Capture the cell that displays the provided text and extract its [X, Y] central coordinate. 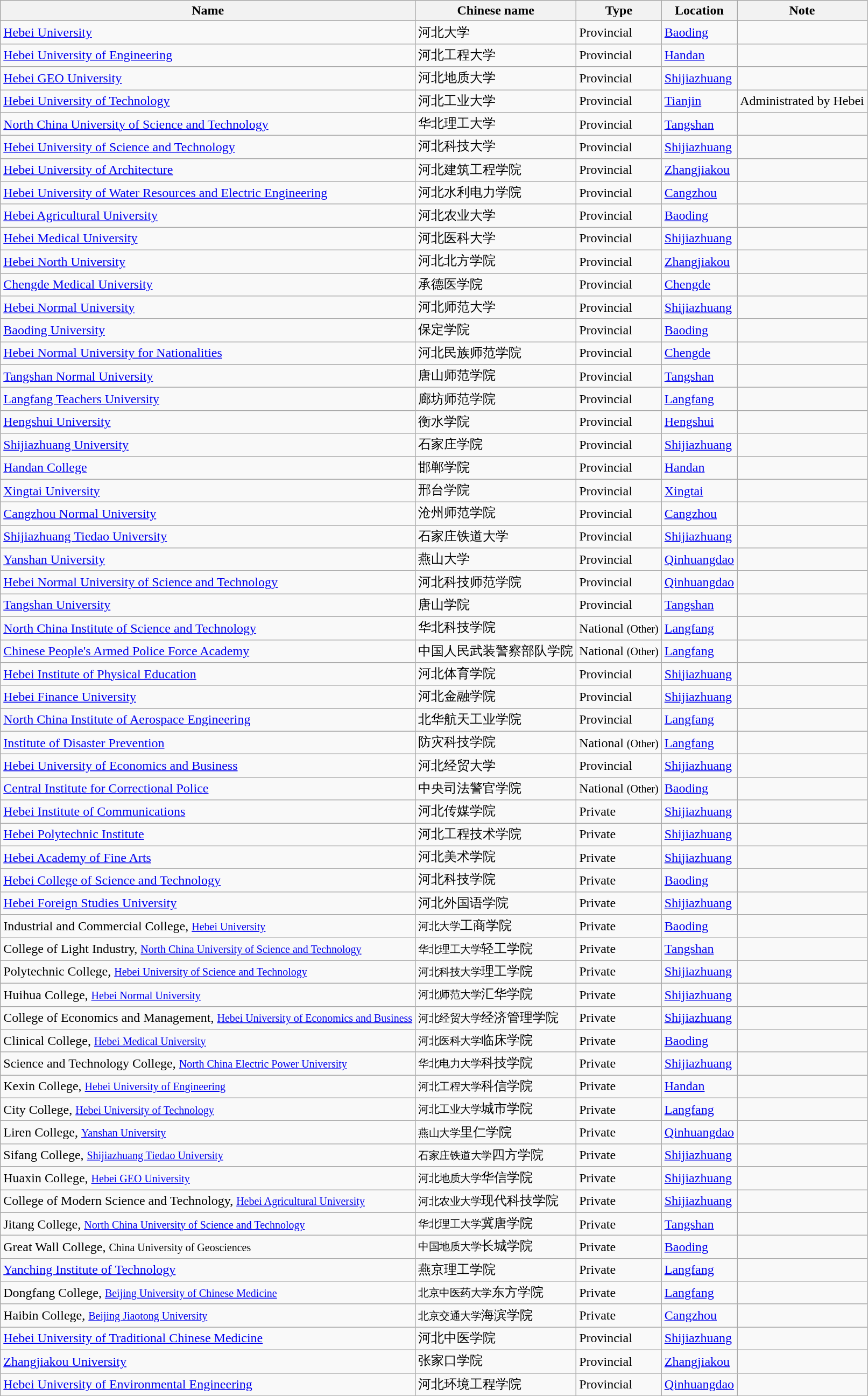
唐山师范学院 [496, 376]
Huaxin College, Hebei GEO University [208, 1178]
Hebei University of Water Resources and Electric Engineering [208, 193]
City College, Hebei University of Technology [208, 1109]
河北农业大学 [496, 215]
石家庄学院 [496, 445]
河北传媒学院 [496, 812]
Hengshui University [208, 422]
北京交通大学海滨学院 [496, 1316]
Tianjin [699, 101]
Haibin College, Beijing Jiaotong University [208, 1316]
河北经贸大学经济管理学院 [496, 1018]
Chengde Medical University [208, 284]
Handan College [208, 468]
华北理工大学轻工学院 [496, 949]
河北体育学院 [496, 674]
Science and Technology College, North China Electric Power University [208, 1064]
Hebei Normal University for Nationalities [208, 353]
Huihua College, Hebei Normal University [208, 995]
北华航天工业学院 [496, 720]
衡水学院 [496, 422]
Hebei Agricultural University [208, 215]
Zhangjiakou University [208, 1361]
North China Institute of Science and Technology [208, 628]
Liren College, Yanshan University [208, 1133]
North China Institute of Aerospace Engineering [208, 720]
河北科技大学 [496, 148]
Chinese People's Armed Police Force Academy [208, 651]
河北建筑工程学院 [496, 170]
河北民族师范学院 [496, 353]
河北科技大学理工学院 [496, 972]
河北科技师范学院 [496, 583]
Langfang Teachers University [208, 399]
河北经贸大学 [496, 766]
Great Wall College, China University of Geosciences [208, 1247]
Shijiazhuang Tiedao University [208, 536]
Hebei University of Technology [208, 101]
Hebei Academy of Fine Arts [208, 857]
北京中医药大学东方学院 [496, 1293]
Hebei Finance University [208, 697]
Shijiazhuang University [208, 445]
河北水利电力学院 [496, 193]
河北工业大学 [496, 101]
Hebei Normal University of Science and Technology [208, 583]
Hebei University of Environmental Engineering [208, 1385]
廊坊师范学院 [496, 399]
Hebei Medical University [208, 239]
Kexin College, Hebei University of Engineering [208, 1086]
河北师范大学汇华学院 [496, 995]
College of Light Industry, North China University of Science and Technology [208, 949]
Note [802, 11]
Hebei University [208, 32]
燕山大学里仁学院 [496, 1133]
石家庄铁道大学 [496, 536]
Jitang College, North China University of Science and Technology [208, 1224]
河北北方学院 [496, 262]
Name [208, 11]
Hebei University of Traditional Chinese Medicine [208, 1338]
Sifang College, Shijiazhuang Tiedao University [208, 1155]
燕山大学 [496, 560]
张家口学院 [496, 1361]
Chinese name [496, 11]
Xingtai [699, 491]
Industrial and Commercial College, Hebei University [208, 926]
Administrated by Hebei [802, 101]
河北工程技术学院 [496, 834]
Central Institute for Correctional Police [208, 788]
华北电力大学科技学院 [496, 1064]
中国人民武装警察部队学院 [496, 651]
Location [699, 11]
河北医科大学临床学院 [496, 1041]
防灾科技学院 [496, 743]
河北农业大学现代科技学院 [496, 1202]
邢台学院 [496, 491]
Xingtai University [208, 491]
河北环境工程学院 [496, 1385]
Hebei Institute of Communications [208, 812]
Hebei College of Science and Technology [208, 881]
Tangshan University [208, 605]
Hebei North University [208, 262]
河北工程大学科信学院 [496, 1086]
中国地质大学长城学院 [496, 1247]
河北大学 [496, 32]
Dongfang College, Beijing University of Chinese Medicine [208, 1293]
河北工业大学城市学院 [496, 1109]
河北科技学院 [496, 881]
河北医科大学 [496, 239]
Baoding University [208, 331]
保定学院 [496, 331]
河北师范大学 [496, 308]
North China University of Science and Technology [208, 124]
石家庄铁道大学四方学院 [496, 1155]
中央司法警官学院 [496, 788]
Yanching Institute of Technology [208, 1269]
Polytechnic College, Hebei University of Science and Technology [208, 972]
华北理工大学冀唐学院 [496, 1224]
华北科技学院 [496, 628]
Hebei Institute of Physical Education [208, 674]
Tangshan Normal University [208, 376]
河北金融学院 [496, 697]
河北美术学院 [496, 857]
华北理工大学 [496, 124]
河北工程大学 [496, 55]
河北外国语学院 [496, 903]
Hebei Polytechnic Institute [208, 834]
Hengshui [699, 422]
Hebei University of Economics and Business [208, 766]
Hebei Foreign Studies University [208, 903]
Type [619, 11]
河北大学工商学院 [496, 926]
Hebei Normal University [208, 308]
唐山学院 [496, 605]
燕京理工学院 [496, 1269]
Hebei University of Architecture [208, 170]
Hebei GEO University [208, 79]
Clinical College, Hebei Medical University [208, 1041]
河北地质大学华信学院 [496, 1178]
河北地质大学 [496, 79]
河北中医学院 [496, 1338]
邯郸学院 [496, 468]
承德医学院 [496, 284]
College of Modern Science and Technology, Hebei Agricultural University [208, 1202]
Yanshan University [208, 560]
Institute of Disaster Prevention [208, 743]
Hebei University of Engineering [208, 55]
Hebei University of Science and Technology [208, 148]
沧州师范学院 [496, 514]
College of Economics and Management, Hebei University of Economics and Business [208, 1018]
Cangzhou Normal University [208, 514]
